Detect which cell encompasses the target text, then output its [X, Y] center coordinate. 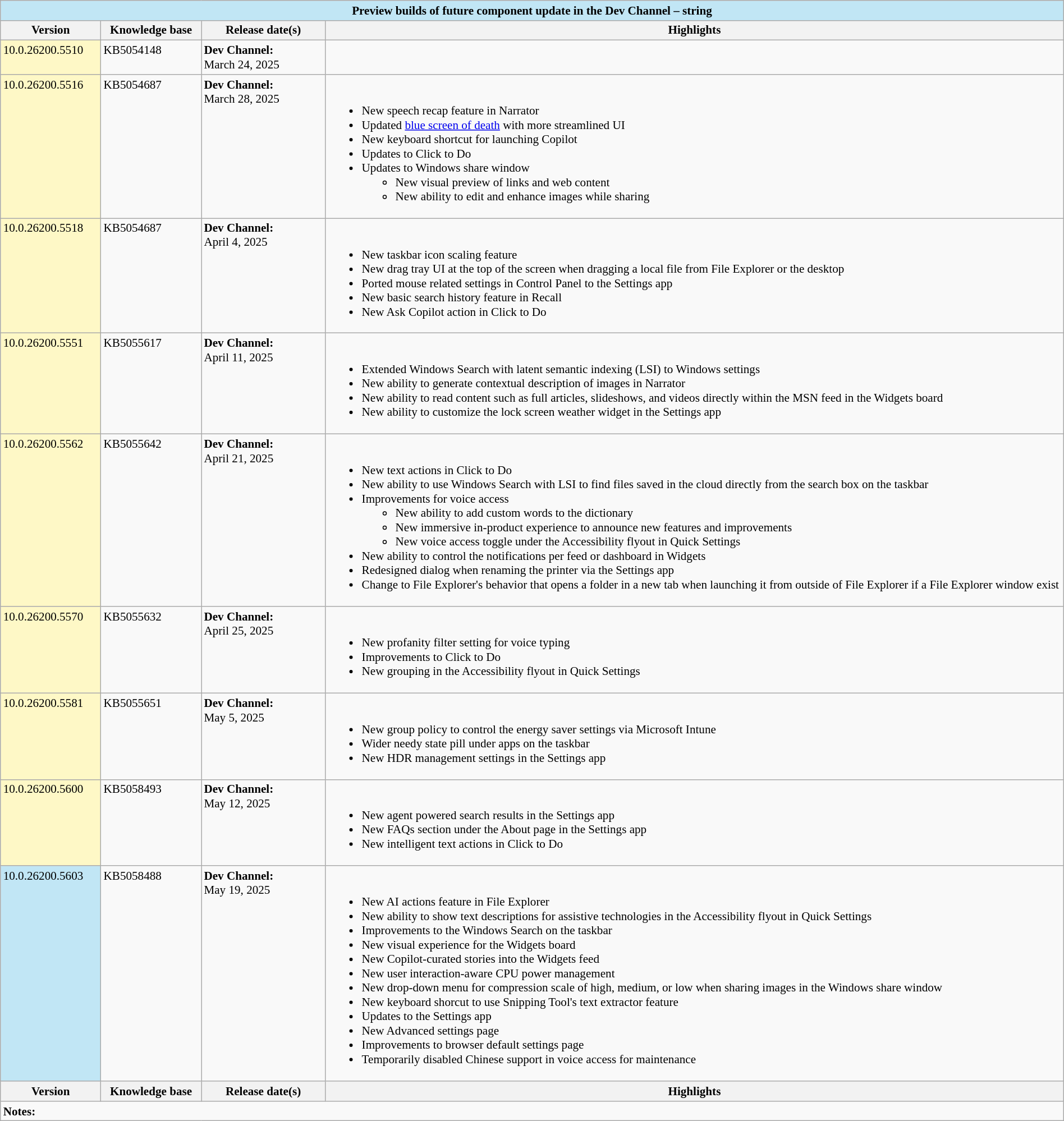
Dev Channel:March 28, 2025 [263, 146]
Dev Channel:April 25, 2025 [263, 650]
KB5058488 [152, 973]
10.0.26200.5510 [51, 57]
Dev Channel:May 5, 2025 [263, 736]
KB5058493 [152, 823]
10.0.26200.5551 [51, 384]
10.0.26200.5570 [51, 650]
Preview builds of future component update in the Dev Channel – string [532, 10]
Notes: [532, 1111]
10.0.26200.5562 [51, 521]
KB5055617 [152, 384]
KB5054148 [152, 57]
Dev Channel:April 21, 2025 [263, 521]
Dev Channel:April 11, 2025 [263, 384]
KB5055642 [152, 521]
KB5055632 [152, 650]
10.0.26200.5581 [51, 736]
Dev Channel:March 24, 2025 [263, 57]
10.0.26200.5600 [51, 823]
KB5055651 [152, 736]
10.0.26200.5516 [51, 146]
Dev Channel:May 12, 2025 [263, 823]
10.0.26200.5518 [51, 276]
Dev Channel:April 4, 2025 [263, 276]
10.0.26200.5603 [51, 973]
Dev Channel:May 19, 2025 [263, 973]
New profanity filter setting for voice typingImprovements to Click to DoNew grouping in the Accessibility flyout in Quick Settings [695, 650]
